Extract the (x, y) coordinate from the center of the cell holding the provided text.  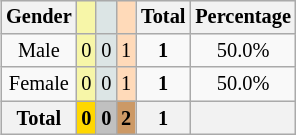
Female (38, 84)
Male (38, 51)
Percentage (243, 17)
Gender (38, 17)
2 (126, 118)
